Detect which cell encompasses the target text, then output its [X, Y] center coordinate. 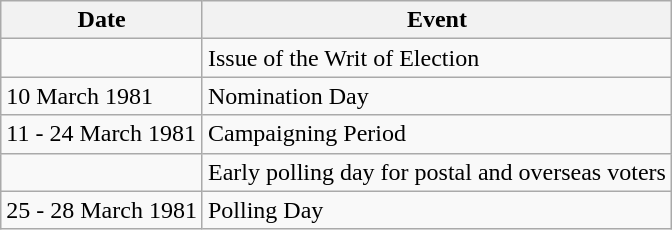
Event [436, 20]
Polling Day [436, 210]
Date [102, 20]
10 March 1981 [102, 96]
Nomination Day [436, 96]
Early polling day for postal and overseas voters [436, 172]
Campaigning Period [436, 134]
25 - 28 March 1981 [102, 210]
Issue of the Writ of Election [436, 58]
11 - 24 March 1981 [102, 134]
